Pinpoint the cell where the given text exists, returning its (X, Y) midpoint coordinate. 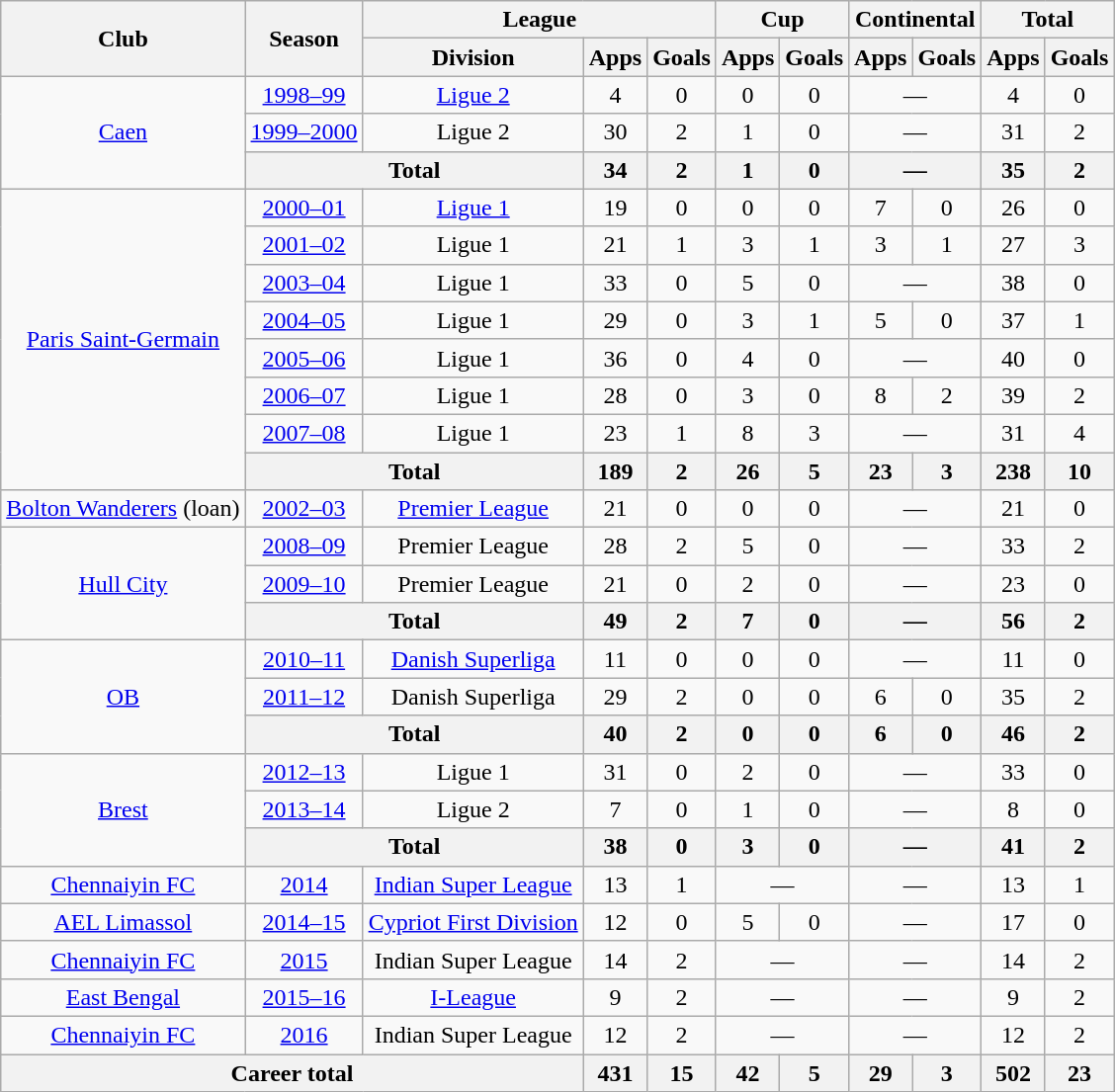
39 (1013, 395)
238 (1013, 471)
1998–99 (304, 95)
30 (615, 132)
17 (1013, 922)
2009–10 (304, 584)
42 (747, 1072)
46 (1013, 734)
I-League (472, 997)
League (540, 20)
Paris Saint-Germain (123, 339)
2012–13 (304, 772)
AEL Limassol (123, 922)
2006–07 (304, 395)
2008–09 (304, 546)
2010–11 (304, 659)
Season (304, 39)
Cypriot First Division (472, 922)
2011–12 (304, 697)
Cup (782, 20)
Career total (293, 1072)
36 (615, 358)
Bolton Wanderers (loan) (123, 509)
Brest (123, 809)
OB (123, 697)
Continental (915, 20)
Caen (123, 132)
56 (1013, 622)
Hull City (123, 584)
East Bengal (123, 997)
10 (1079, 471)
2002–03 (304, 509)
1999–2000 (304, 132)
37 (1013, 320)
41 (1013, 847)
2004–05 (304, 320)
2015–16 (304, 997)
2001–02 (304, 245)
2005–06 (304, 358)
431 (615, 1072)
27 (1013, 245)
34 (615, 170)
15 (682, 1072)
Club (123, 39)
19 (615, 208)
502 (1013, 1072)
Division (472, 57)
189 (615, 471)
2003–04 (304, 283)
2016 (304, 1035)
2000–01 (304, 208)
49 (615, 622)
2013–14 (304, 809)
2014 (304, 884)
2014–15 (304, 922)
2015 (304, 960)
2007–08 (304, 433)
